From the cell containing the given text, extract its center point as [x, y] coordinate. 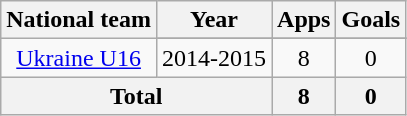
Ukraine U16 [79, 58]
Year [214, 20]
2014-2015 [214, 58]
Total [136, 96]
Goals [371, 20]
National team [79, 20]
Apps [304, 20]
